Identify which cell holds the provided text, then report its (X, Y) central coordinate. 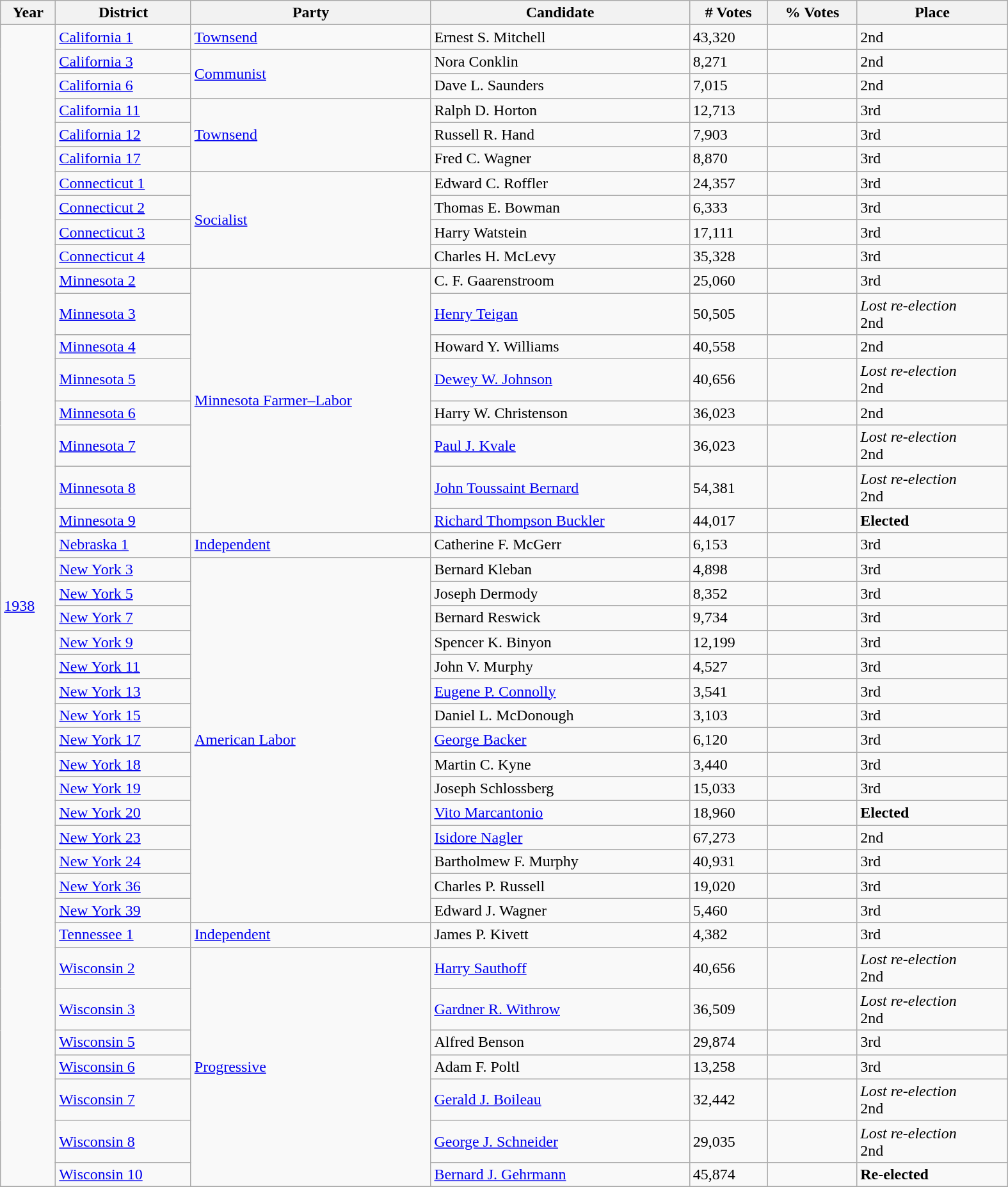
George Backer (560, 739)
Re-elected (932, 1174)
Wisconsin 10 (123, 1174)
6,120 (728, 739)
New York 3 (123, 569)
Minnesota 8 (123, 488)
New York 7 (123, 618)
Minnesota Farmer–Labor (311, 400)
9,734 (728, 618)
6,153 (728, 545)
25,060 (728, 280)
Communist (311, 74)
Eugene P. Connolly (560, 691)
Martin C. Kyne (560, 764)
Vito Marcantonio (560, 813)
New York 23 (123, 837)
Year (28, 13)
4,382 (728, 935)
8,271 (728, 61)
California 11 (123, 110)
New York 18 (123, 764)
Progressive (311, 1067)
Ernest S. Mitchell (560, 37)
7,903 (728, 134)
43,320 (728, 37)
Minnesota 9 (123, 521)
New York 5 (123, 593)
Tennessee 1 (123, 935)
American Labor (311, 740)
50,505 (728, 314)
4,898 (728, 569)
James P. Kivett (560, 935)
Charles H. McLevy (560, 256)
Harry Sauthoff (560, 968)
George J. Schneider (560, 1141)
40,558 (728, 347)
24,357 (728, 183)
Wisconsin 3 (123, 1009)
Connecticut 2 (123, 207)
Nebraska 1 (123, 545)
35,328 (728, 256)
Candidate (560, 13)
California 6 (123, 86)
Dave L. Saunders (560, 86)
45,874 (728, 1174)
Joseph Dermody (560, 593)
Minnesota 5 (123, 380)
8,352 (728, 593)
7,015 (728, 86)
District (123, 13)
Harry W. Christenson (560, 413)
4,527 (728, 666)
Richard Thompson Buckler (560, 521)
6,333 (728, 207)
13,258 (728, 1067)
54,381 (728, 488)
Catherine F. McGerr (560, 545)
Gardner R. Withrow (560, 1009)
Minnesota 3 (123, 314)
Wisconsin 8 (123, 1141)
Party (311, 13)
New York 19 (123, 789)
John V. Murphy (560, 666)
John Toussaint Bernard (560, 488)
12,713 (728, 110)
C. F. Gaarenstroom (560, 280)
40,931 (728, 862)
Russell R. Hand (560, 134)
12,199 (728, 642)
New York 20 (123, 813)
3,103 (728, 715)
32,442 (728, 1100)
Charles P. Russell (560, 886)
36,509 (728, 1009)
Bernard Reswick (560, 618)
New York 11 (123, 666)
Connecticut 4 (123, 256)
Ralph D. Horton (560, 110)
Daniel L. McDonough (560, 715)
Bernard Kleban (560, 569)
Harry Watstein (560, 232)
Connecticut 3 (123, 232)
Spencer K. Binyon (560, 642)
Wisconsin 5 (123, 1042)
Alfred Benson (560, 1042)
California 17 (123, 159)
29,035 (728, 1141)
Bartholmew F. Murphy (560, 862)
Joseph Schlossberg (560, 789)
Fred C. Wagner (560, 159)
67,273 (728, 837)
Place (932, 13)
8,870 (728, 159)
New York 17 (123, 739)
New York 9 (123, 642)
Gerald J. Boileau (560, 1100)
19,020 (728, 886)
Socialist (311, 220)
Henry Teigan (560, 314)
5,460 (728, 910)
California 12 (123, 134)
Bernard J. Gehrmann (560, 1174)
Edward C. Roffler (560, 183)
17,111 (728, 232)
Adam F. Poltl (560, 1067)
15,033 (728, 789)
New York 24 (123, 862)
1938 (28, 606)
Minnesota 6 (123, 413)
3,440 (728, 764)
29,874 (728, 1042)
Dewey W. Johnson (560, 380)
Nora Conklin (560, 61)
California 1 (123, 37)
New York 39 (123, 910)
Minnesota 7 (123, 446)
Connecticut 1 (123, 183)
44,017 (728, 521)
Paul J. Kvale (560, 446)
California 3 (123, 61)
18,960 (728, 813)
New York 13 (123, 691)
Wisconsin 6 (123, 1067)
3,541 (728, 691)
Wisconsin 2 (123, 968)
Howard Y. Williams (560, 347)
Wisconsin 7 (123, 1100)
Edward J. Wagner (560, 910)
Thomas E. Bowman (560, 207)
New York 36 (123, 886)
New York 15 (123, 715)
Isidore Nagler (560, 837)
Minnesota 2 (123, 280)
# Votes (728, 13)
Minnesota 4 (123, 347)
% Votes (812, 13)
